Provide the [x, y] coordinate of the cell's center where the given text is located.  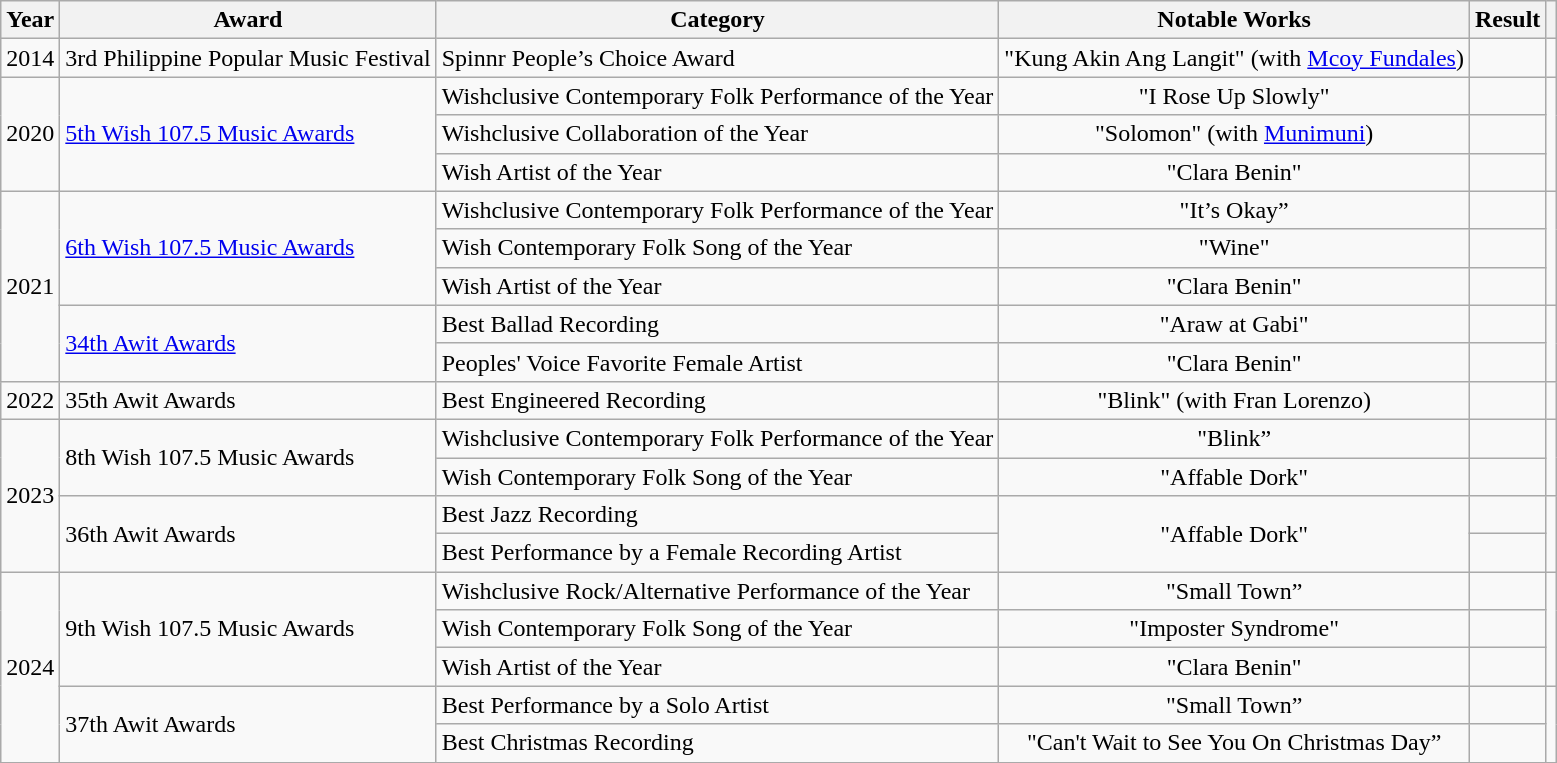
8th Wish 107.5 Music Awards [248, 457]
Award [248, 20]
9th Wish 107.5 Music Awards [248, 629]
"Kung Akin Ang Langit" (with Mcoy Fundales) [1234, 58]
"Can't Wait to See You On Christmas Day” [1234, 743]
Peoples' Voice Favorite Female Artist [718, 362]
2024 [30, 667]
2022 [30, 400]
6th Wish 107.5 Music Awards [248, 248]
36th Awit Awards [248, 534]
"Blink" (with Fran Lorenzo) [1234, 400]
Result [1507, 20]
Category [718, 20]
"Blink” [1234, 438]
"Wine" [1234, 248]
3rd Philippine Popular Music Festival [248, 58]
35th Awit Awards [248, 400]
Wishclusive Collaboration of the Year [718, 134]
"I Rose Up Slowly" [1234, 96]
Best Performance by a Solo Artist [718, 705]
"Araw at Gabi" [1234, 324]
"Imposter Syndrome" [1234, 629]
Best Engineered Recording [718, 400]
Notable Works [1234, 20]
Best Christmas Recording [718, 743]
Best Jazz Recording [718, 515]
Spinnr People’s Choice Award [718, 58]
2020 [30, 134]
2021 [30, 286]
"Solomon" (with Munimuni) [1234, 134]
2023 [30, 495]
Wishclusive Rock/Alternative Performance of the Year [718, 591]
Best Performance by a Female Recording Artist [718, 553]
34th Awit Awards [248, 343]
37th Awit Awards [248, 724]
Year [30, 20]
5th Wish 107.5 Music Awards [248, 134]
2014 [30, 58]
Best Ballad Recording [718, 324]
"It’s Okay” [1234, 210]
